Locate the cell with the specified text and output its [x, y] center coordinate. 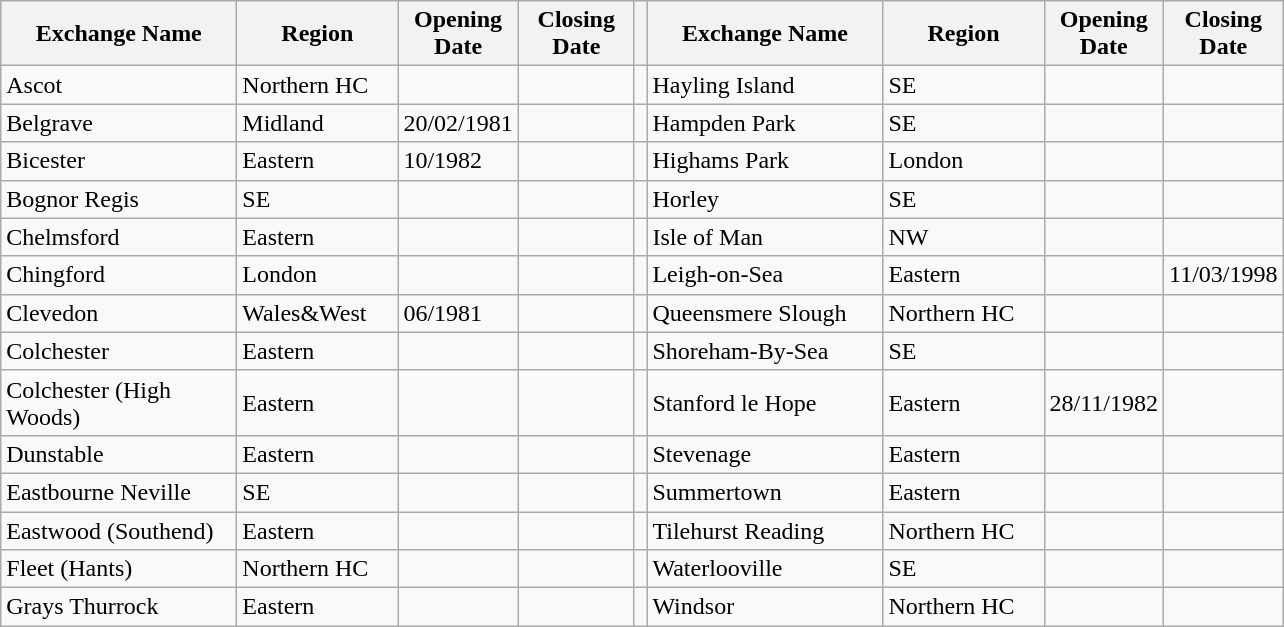
Fleet (Hants) [119, 569]
Midland [318, 123]
Shoreham-By-Sea [765, 351]
Horley [765, 199]
Queensmere Slough [765, 313]
Leigh-on-Sea [765, 275]
Clevedon [119, 313]
Isle of Man [765, 237]
Stevenage [765, 454]
Eastbourne Neville [119, 492]
28/11/1982 [1104, 402]
Tilehurst Reading [765, 531]
Bicester [119, 161]
Eastwood (Southend) [119, 531]
Windsor [765, 607]
Belgrave [119, 123]
Colchester (High Woods) [119, 402]
11/03/1998 [1224, 275]
Summertown [765, 492]
Bognor Regis [119, 199]
Hayling Island [765, 85]
20/02/1981 [458, 123]
06/1981 [458, 313]
Waterlooville [765, 569]
Grays Thurrock [119, 607]
Colchester [119, 351]
Hampden Park [765, 123]
Highams Park [765, 161]
NW [964, 237]
Chelmsford [119, 237]
Wales&West [318, 313]
10/1982 [458, 161]
Chingford [119, 275]
Stanford le Hope [765, 402]
Dunstable [119, 454]
Ascot [119, 85]
